Return [x, y] of the center of cell containing provided text 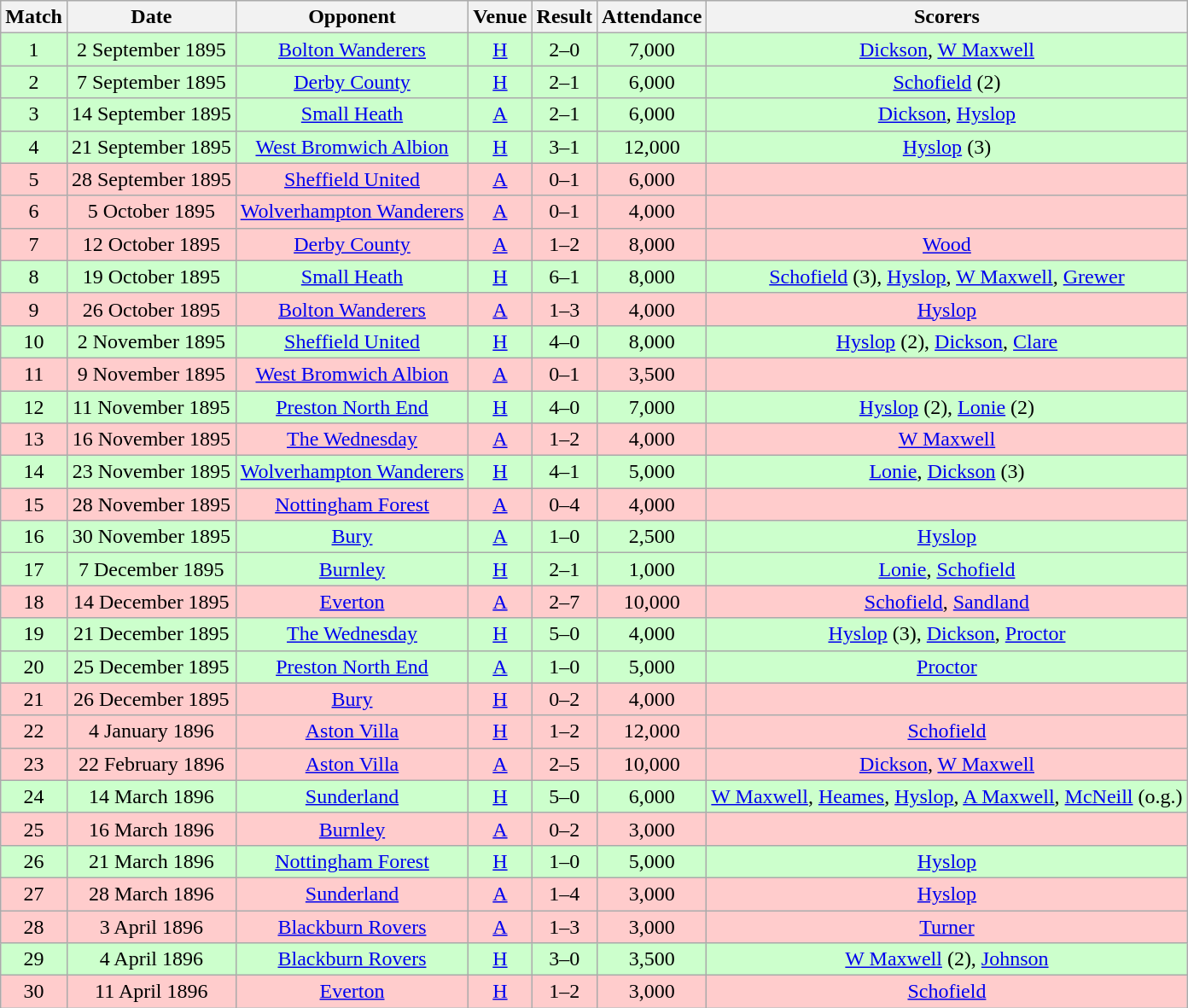
19 October 1895 [151, 277]
1 [34, 50]
2,500 [651, 537]
7 December 1895 [151, 569]
11 November 1895 [151, 407]
Hyslop (3), Dickson, Proctor [947, 634]
Date [151, 17]
7 [34, 244]
23 November 1895 [151, 472]
10 [34, 341]
25 [34, 829]
30 [34, 992]
14 [34, 472]
2–5 [564, 764]
W Maxwell [947, 440]
Lonie, Dickson (3) [947, 472]
28 September 1895 [151, 179]
4–1 [564, 472]
21 September 1895 [151, 147]
3 [34, 114]
28 [34, 926]
Hyslop (2), Lonie (2) [947, 407]
19 [34, 634]
26 December 1895 [151, 699]
Proctor [947, 667]
4 January 1896 [151, 731]
21 December 1895 [151, 634]
15 [34, 504]
Match [34, 17]
26 October 1895 [151, 309]
20 [34, 667]
2 September 1895 [151, 50]
24 [34, 796]
2–0 [564, 50]
28 November 1895 [151, 504]
Hyslop (2), Dickson, Clare [947, 341]
25 December 1895 [151, 667]
22 [34, 731]
6–1 [564, 277]
11 [34, 374]
Attendance [651, 17]
22 February 1896 [151, 764]
14 March 1896 [151, 796]
Schofield (2) [947, 82]
28 March 1896 [151, 894]
14 September 1895 [151, 114]
16 March 1896 [151, 829]
Scorers [947, 17]
26 [34, 861]
27 [34, 894]
14 December 1895 [151, 602]
21 March 1896 [151, 861]
16 November 1895 [151, 440]
16 [34, 537]
12 [34, 407]
Result [564, 17]
3 April 1896 [151, 926]
18 [34, 602]
4 April 1896 [151, 959]
Opponent [352, 17]
Schofield (3), Hyslop, W Maxwell, Grewer [947, 277]
0–4 [564, 504]
9 November 1895 [151, 374]
W Maxwell (2), Johnson [947, 959]
4 [34, 147]
2–7 [564, 602]
Schofield, Sandland [947, 602]
30 November 1895 [151, 537]
6 [34, 212]
1–4 [564, 894]
7 September 1895 [151, 82]
11 April 1896 [151, 992]
Dickson, Hyslop [947, 114]
Lonie, Schofield [947, 569]
3–1 [564, 147]
2 November 1895 [151, 341]
9 [34, 309]
2 [34, 82]
5 [34, 179]
W Maxwell, Heames, Hyslop, A Maxwell, McNeill (o.g.) [947, 796]
12 October 1895 [151, 244]
Wood [947, 244]
8 [34, 277]
Turner [947, 926]
21 [34, 699]
29 [34, 959]
13 [34, 440]
1,000 [651, 569]
Hyslop (3) [947, 147]
Venue [500, 17]
23 [34, 764]
5 October 1895 [151, 212]
17 [34, 569]
3–0 [564, 959]
